Detect which cell encompasses the target text, then output its [x, y] center coordinate. 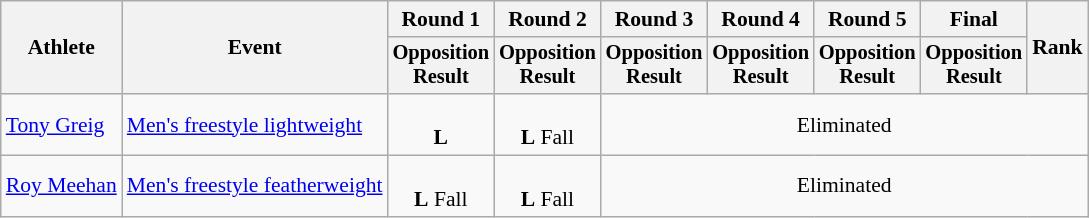
Athlete [62, 48]
Rank [1058, 48]
Round 2 [548, 19]
Men's freestyle featherweight [255, 186]
Round 5 [868, 19]
Round 3 [654, 19]
Event [255, 48]
L [442, 124]
Roy Meehan [62, 186]
Men's freestyle lightweight [255, 124]
Tony Greig [62, 124]
Final [974, 19]
Round 1 [442, 19]
Round 4 [760, 19]
